Locate the cell with the specified text and output its [x, y] center coordinate. 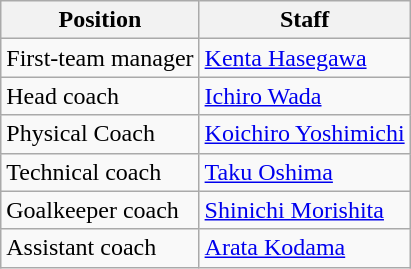
Head coach [100, 96]
Goalkeeper coach [100, 210]
First-team manager [100, 58]
Taku Oshima [304, 172]
Shinichi Morishita [304, 210]
Ichiro Wada [304, 96]
Assistant coach [100, 248]
Technical coach [100, 172]
Staff [304, 20]
Kenta Hasegawa [304, 58]
Arata Kodama [304, 248]
Position [100, 20]
Koichiro Yoshimichi [304, 134]
Physical Coach [100, 134]
